Return the (x, y) coordinate for the center point of the cell that contains the specified text.  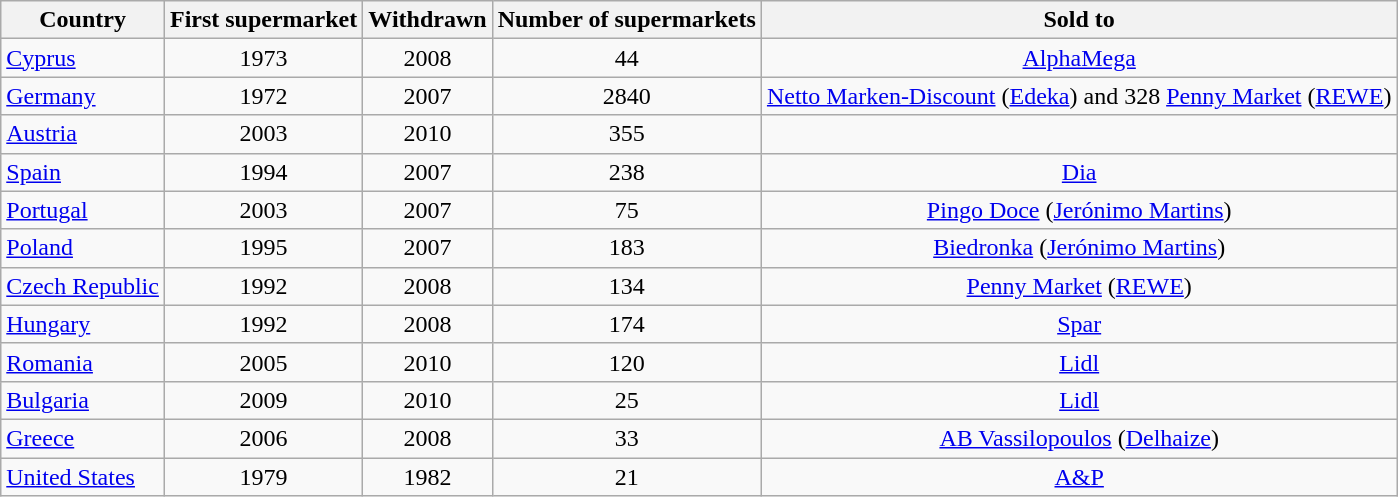
183 (626, 248)
355 (626, 134)
A&P (1079, 477)
120 (626, 362)
Austria (83, 134)
Biedronka (Jerónimo Martins) (1079, 248)
Greece (83, 438)
Romania (83, 362)
2006 (263, 438)
1995 (263, 248)
Country (83, 20)
Bulgaria (83, 400)
Dia (1079, 172)
Germany (83, 96)
1979 (263, 477)
134 (626, 286)
AlphaMega (1079, 58)
2005 (263, 362)
First supermarket (263, 20)
Hungary (83, 324)
Cyprus (83, 58)
75 (626, 210)
238 (626, 172)
Sold to (1079, 20)
21 (626, 477)
1994 (263, 172)
33 (626, 438)
44 (626, 58)
Spar (1079, 324)
Netto Marken-Discount (Edeka) and 328 Penny Market (REWE) (1079, 96)
2840 (626, 96)
1973 (263, 58)
1972 (263, 96)
United States (83, 477)
Number of supermarkets (626, 20)
174 (626, 324)
Spain (83, 172)
Portugal (83, 210)
25 (626, 400)
Withdrawn (428, 20)
1982 (428, 477)
Czech Republic (83, 286)
Poland (83, 248)
2009 (263, 400)
AB Vassilopoulos (Delhaize) (1079, 438)
Pingo Doce (Jerónimo Martins) (1079, 210)
Penny Market (REWE) (1079, 286)
